Search for the cell housing the specified text and yield its (x, y) center coordinate. 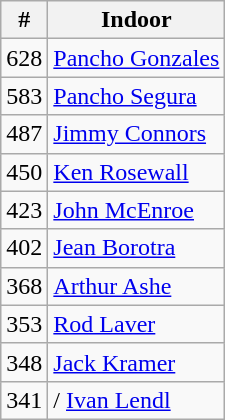
Indoor (136, 20)
487 (24, 134)
Arthur Ashe (136, 286)
353 (24, 324)
Jack Kramer (136, 362)
Pancho Gonzales (136, 58)
Pancho Segura (136, 96)
John McEnroe (136, 210)
348 (24, 362)
Jimmy Connors (136, 134)
# (24, 20)
583 (24, 96)
423 (24, 210)
368 (24, 286)
450 (24, 172)
341 (24, 400)
Ken Rosewall (136, 172)
628 (24, 58)
Rod Laver (136, 324)
Jean Borotra (136, 248)
402 (24, 248)
/ Ivan Lendl (136, 400)
